Detect which cell encompasses the target text, then output its [x, y] center coordinate. 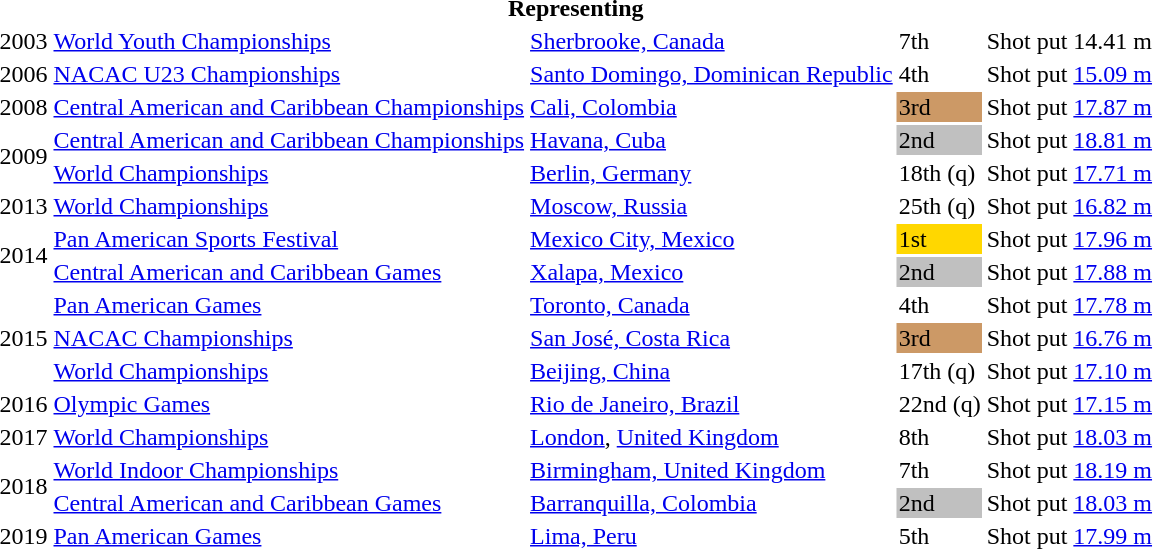
1st [940, 239]
Pan American Games [289, 305]
22nd (q) [940, 404]
Olympic Games [289, 404]
Mexico City, Mexico [712, 239]
Sherbrooke, Canada [712, 41]
Barranquilla, Colombia [712, 503]
18th (q) [940, 173]
Moscow, Russia [712, 206]
Cali, Colombia [712, 107]
San José, Costa Rica [712, 338]
8th [940, 437]
NACAC U23 Championships [289, 74]
Birmingham, United Kingdom [712, 470]
Toronto, Canada [712, 305]
Santo Domingo, Dominican Republic [712, 74]
25th (q) [940, 206]
Rio de Janeiro, Brazil [712, 404]
World Youth Championships [289, 41]
17th (q) [940, 371]
Havana, Cuba [712, 140]
Beijing, China [712, 371]
Pan American Sports Festival [289, 239]
NACAC Championships [289, 338]
London, United Kingdom [712, 437]
Berlin, Germany [712, 173]
Xalapa, Mexico [712, 272]
World Indoor Championships [289, 470]
